Locate the cell with the specified text and output its (X, Y) center coordinate. 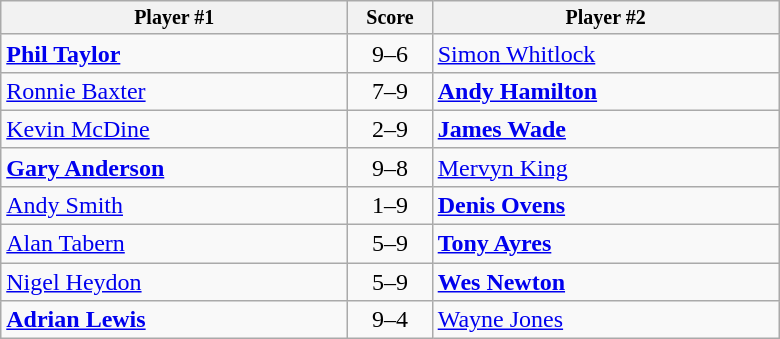
Gary Anderson (174, 167)
Wes Newton (606, 282)
9–8 (390, 167)
7–9 (390, 91)
Ronnie Baxter (174, 91)
2–9 (390, 129)
Denis Ovens (606, 205)
Adrian Lewis (174, 320)
Wayne Jones (606, 320)
1–9 (390, 205)
9–6 (390, 53)
Simon Whitlock (606, 53)
Tony Ayres (606, 244)
Alan Tabern (174, 244)
Mervyn King (606, 167)
Andy Smith (174, 205)
Kevin McDine (174, 129)
Andy Hamilton (606, 91)
Player #1 (174, 18)
Phil Taylor (174, 53)
Score (390, 18)
Nigel Heydon (174, 282)
9–4 (390, 320)
Player #2 (606, 18)
James Wade (606, 129)
